From the cell containing the given text, extract its center point as [x, y] coordinate. 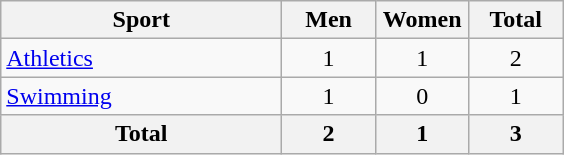
Women [422, 20]
Men [329, 20]
Athletics [142, 58]
Swimming [142, 96]
0 [422, 96]
3 [516, 134]
Sport [142, 20]
